Locate the cell with the specified text and output its [x, y] center coordinate. 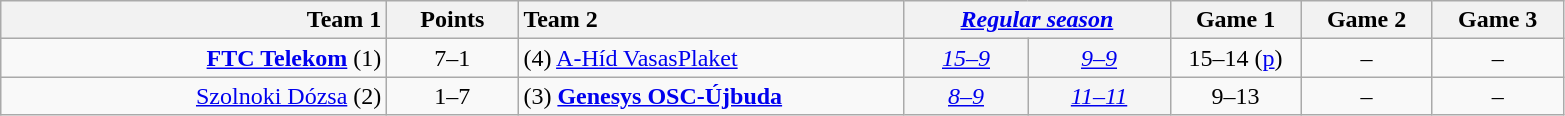
Game 2 [1366, 20]
Team 1 [194, 20]
Team 2 [711, 20]
11–11 [1099, 96]
(3) Genesys OSC-Újbuda [711, 96]
1–7 [452, 96]
Regular season [1037, 20]
Game 3 [1498, 20]
Points [452, 20]
Game 1 [1236, 20]
FTC Telekom (1) [194, 58]
8–9 [966, 96]
9–9 [1099, 58]
7–1 [452, 58]
15–14 (p) [1236, 58]
Szolnoki Dózsa (2) [194, 96]
15–9 [966, 58]
(4) A-Híd VasasPlaket [711, 58]
9–13 [1236, 96]
